Identify which cell holds the provided text, then report its [x, y] central coordinate. 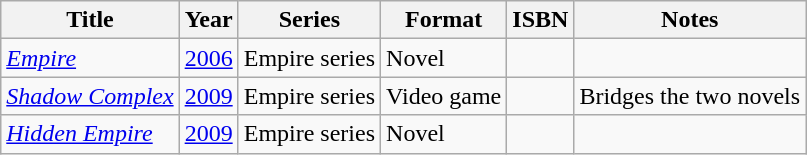
Video game [444, 96]
Empire [90, 58]
Notes [690, 20]
Series [309, 20]
2006 [208, 58]
Hidden Empire [90, 134]
ISBN [540, 20]
Shadow Complex [90, 96]
Year [208, 20]
Bridges the two novels [690, 96]
Title [90, 20]
Format [444, 20]
